Return the (X, Y) coordinate for the center point of the cell that contains the specified text.  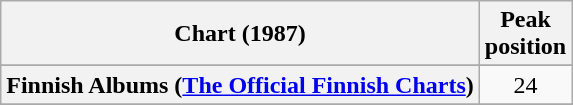
24 (525, 85)
Finnish Albums (The Official Finnish Charts) (240, 85)
Peakposition (525, 34)
Chart (1987) (240, 34)
